Return the (x, y) coordinate for the center point of the cell that contains the specified text.  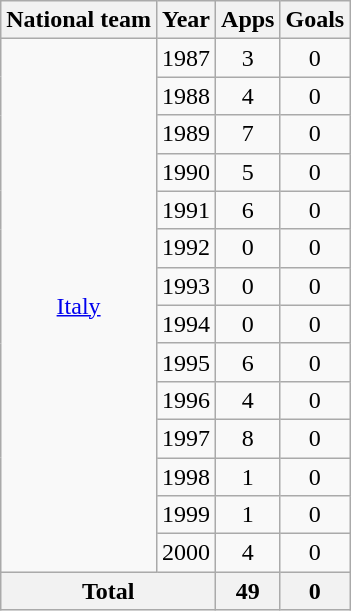
1987 (186, 58)
1995 (186, 362)
1990 (186, 172)
8 (248, 438)
Apps (248, 20)
2000 (186, 553)
National team (79, 20)
Total (108, 591)
49 (248, 591)
1989 (186, 134)
1998 (186, 477)
1988 (186, 96)
5 (248, 172)
1997 (186, 438)
1999 (186, 515)
7 (248, 134)
1994 (186, 324)
1993 (186, 286)
1992 (186, 248)
1991 (186, 210)
Goals (315, 20)
Italy (79, 306)
Year (186, 20)
3 (248, 58)
1996 (186, 400)
